From the cell containing the given text, extract its center point as (X, Y) coordinate. 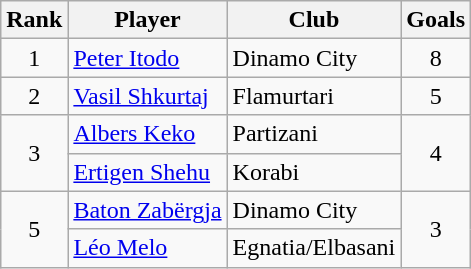
Club (314, 20)
Léo Melo (148, 248)
Partizani (314, 134)
8 (436, 58)
Peter Itodo (148, 58)
Korabi (314, 172)
Egnatia/Elbasani (314, 248)
Flamurtari (314, 96)
2 (34, 96)
1 (34, 58)
Albers Keko (148, 134)
Vasil Shkurtaj (148, 96)
Ertigen Shehu (148, 172)
4 (436, 153)
Rank (34, 20)
Goals (436, 20)
Baton Zabërgja (148, 210)
Player (148, 20)
